Determine the [X, Y] coordinate at the center of the cell enclosing the given text.  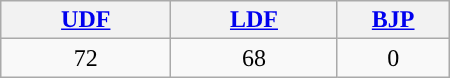
68 [254, 58]
72 [86, 58]
UDF [86, 20]
LDF [254, 20]
BJP [393, 20]
0 [393, 58]
